Determine the (X, Y) coordinate at the center of the cell enclosing the given text.  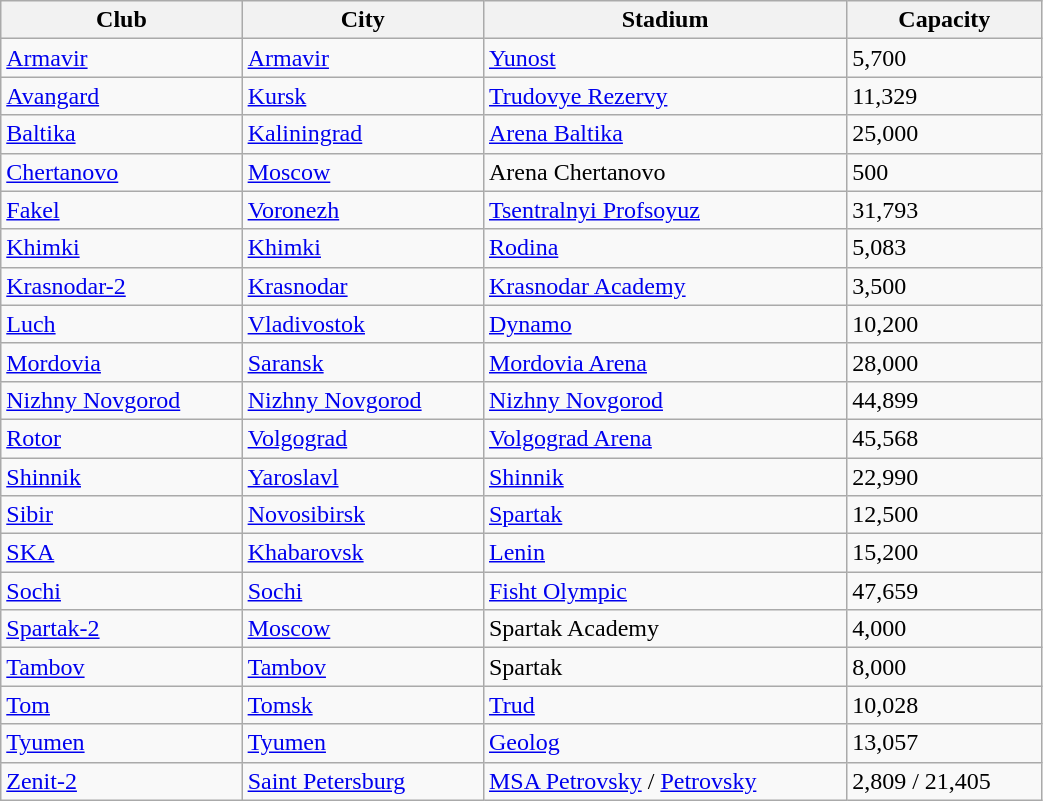
22,990 (944, 477)
10,028 (944, 705)
Vladivostok (362, 324)
Avangard (122, 96)
Volgograd (362, 438)
4,000 (944, 629)
12,500 (944, 515)
Rodina (664, 248)
Trud (664, 705)
Khabarovsk (362, 553)
Fakel (122, 210)
Krasnodar (362, 286)
Kursk (362, 96)
15,200 (944, 553)
Club (122, 20)
Zenit-2 (122, 781)
Capacity (944, 20)
Tom (122, 705)
Kaliningrad (362, 134)
10,200 (944, 324)
Spartak-2 (122, 629)
25,000 (944, 134)
500 (944, 172)
31,793 (944, 210)
Krasnodar Academy (664, 286)
Arena Chertanovo (664, 172)
Chertanovo (122, 172)
Sibir (122, 515)
Fisht Olympic (664, 591)
Geolog (664, 743)
Voronezh (362, 210)
45,568 (944, 438)
47,659 (944, 591)
Lenin (664, 553)
13,057 (944, 743)
Yunost (664, 58)
Spartak Academy (664, 629)
5,700 (944, 58)
Novosibirsk (362, 515)
City (362, 20)
44,899 (944, 400)
Mordovia Arena (664, 362)
Saransk (362, 362)
Luch (122, 324)
11,329 (944, 96)
8,000 (944, 667)
Yaroslavl (362, 477)
Baltika (122, 134)
3,500 (944, 286)
Krasnodar-2 (122, 286)
Tomsk (362, 705)
Stadium (664, 20)
SKA (122, 553)
Saint Petersburg (362, 781)
Rotor (122, 438)
Mordovia (122, 362)
MSA Petrovsky / Petrovsky (664, 781)
2,809 / 21,405 (944, 781)
Arena Baltika (664, 134)
5,083 (944, 248)
Volgograd Arena (664, 438)
Dynamo (664, 324)
Tsentralnyi Profsoyuz (664, 210)
28,000 (944, 362)
Trudovye Rezervy (664, 96)
